From the cell containing the given text, extract its center point as [x, y] coordinate. 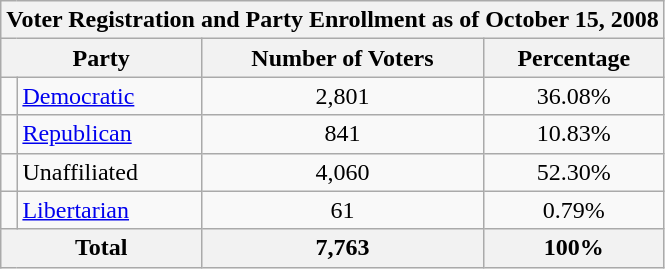
Democratic [110, 96]
10.83% [574, 134]
841 [343, 134]
Voter Registration and Party Enrollment as of October 15, 2008 [332, 20]
100% [574, 248]
Party [102, 58]
61 [343, 210]
Libertarian [110, 210]
Total [102, 248]
7,763 [343, 248]
52.30% [574, 172]
Percentage [574, 58]
36.08% [574, 96]
0.79% [574, 210]
Unaffiliated [110, 172]
Number of Voters [343, 58]
Republican [110, 134]
4,060 [343, 172]
2,801 [343, 96]
